Return the [x, y] coordinate for the center point of the cell that contains the specified text.  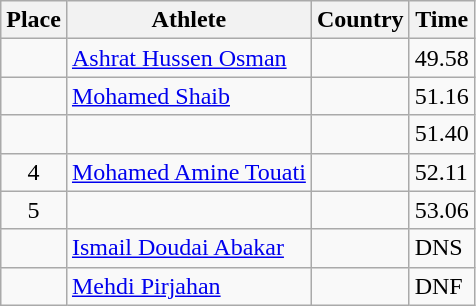
Ismail Doudai Abakar [188, 248]
Place [34, 20]
49.58 [442, 58]
Time [442, 20]
Country [360, 20]
Mohamed Amine Touati [188, 172]
51.40 [442, 134]
DNF [442, 286]
51.16 [442, 96]
53.06 [442, 210]
5 [34, 210]
DNS [442, 248]
52.11 [442, 172]
Athlete [188, 20]
Ashrat Hussen Osman [188, 58]
Mehdi Pirjahan [188, 286]
4 [34, 172]
Mohamed Shaib [188, 96]
